Extract the [x, y] coordinate from the center of the cell holding the provided text.  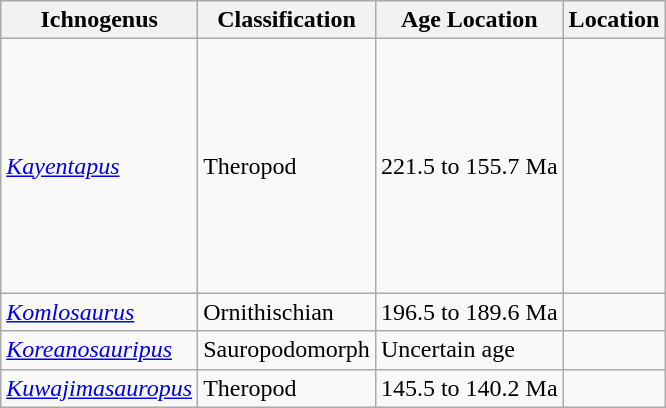
Uncertain age [469, 350]
Koreanosauripus [100, 350]
145.5 to 140.2 Ma [469, 388]
Sauropodomorph [287, 350]
Ornithischian [287, 312]
196.5 to 189.6 Ma [469, 312]
Location [614, 20]
Komlosaurus [100, 312]
Ichnogenus [100, 20]
Age Location [469, 20]
221.5 to 155.7 Ma [469, 166]
Classification [287, 20]
Kuwajimasauropus [100, 388]
Kayentapus [100, 166]
